For the text-containing cell, return its midpoint in [X, Y] coordinate format. 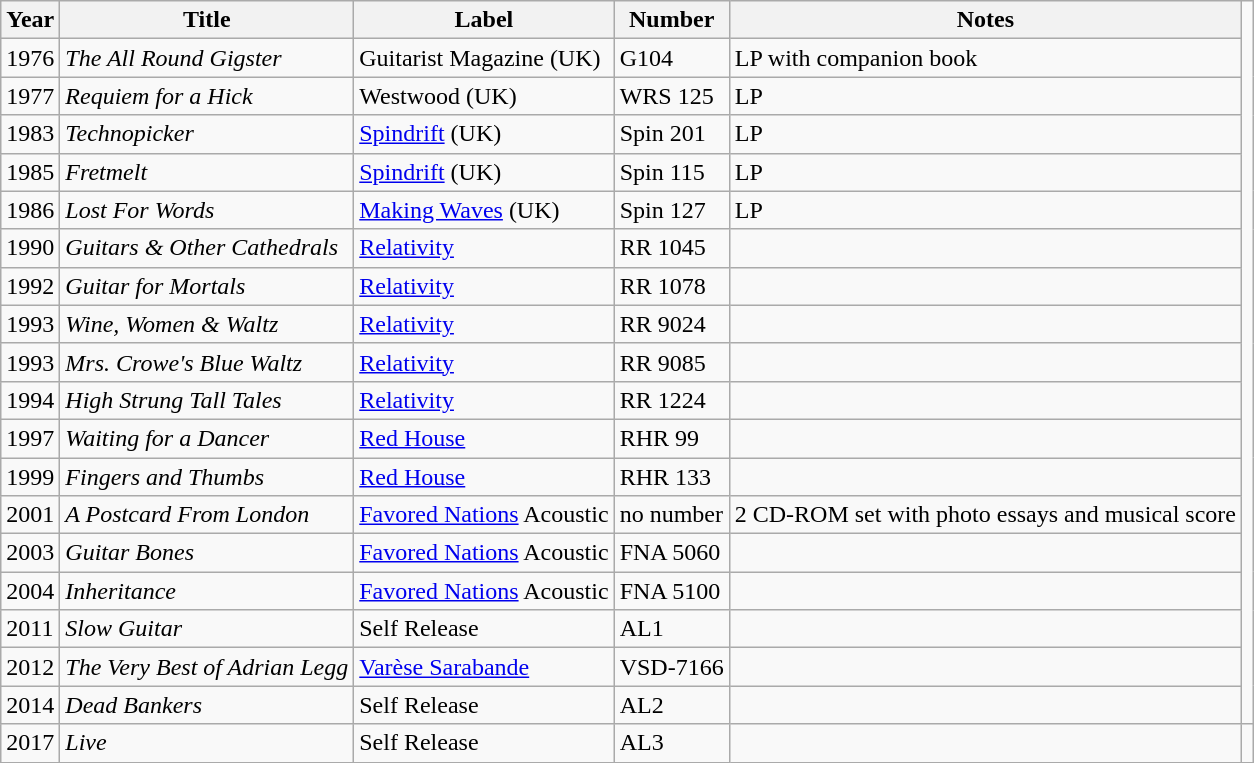
Guitar Bones [207, 553]
Lost For Words [207, 210]
no number [672, 515]
2 CD-ROM set with photo essays and musical score [985, 515]
Wine, Women & Waltz [207, 324]
2001 [30, 515]
Number [672, 20]
RR 1224 [672, 400]
1999 [30, 477]
Requiem for a Hick [207, 96]
AL1 [672, 629]
Fingers and Thumbs [207, 477]
Varèse Sarabande [484, 667]
1976 [30, 58]
RR 1078 [672, 286]
2017 [30, 743]
Guitars & Other Cathedrals [207, 248]
Guitar for Mortals [207, 286]
2012 [30, 667]
RR 9085 [672, 362]
2004 [30, 591]
RR 9024 [672, 324]
1983 [30, 134]
1994 [30, 400]
1992 [30, 286]
2011 [30, 629]
RHR 133 [672, 477]
1986 [30, 210]
2014 [30, 705]
The Very Best of Adrian Legg [207, 667]
FNA 5100 [672, 591]
Label [484, 20]
1985 [30, 172]
Making Waves (UK) [484, 210]
1997 [30, 438]
Dead Bankers [207, 705]
G104 [672, 58]
AL2 [672, 705]
Waiting for a Dancer [207, 438]
Live [207, 743]
RHR 99 [672, 438]
Year [30, 20]
Slow Guitar [207, 629]
Mrs. Crowe's Blue Waltz [207, 362]
Spin 127 [672, 210]
A Postcard From London [207, 515]
AL3 [672, 743]
1977 [30, 96]
VSD-7166 [672, 667]
WRS 125 [672, 96]
2003 [30, 553]
High Strung Tall Tales [207, 400]
Notes [985, 20]
Inheritance [207, 591]
1990 [30, 248]
RR 1045 [672, 248]
The All Round Gigster [207, 58]
Guitarist Magazine (UK) [484, 58]
Westwood (UK) [484, 96]
Title [207, 20]
Spin 201 [672, 134]
Technopicker [207, 134]
LP with companion book [985, 58]
FNA 5060 [672, 553]
Fretmelt [207, 172]
Spin 115 [672, 172]
